Capture the cell that displays the provided text and extract its (X, Y) central coordinate. 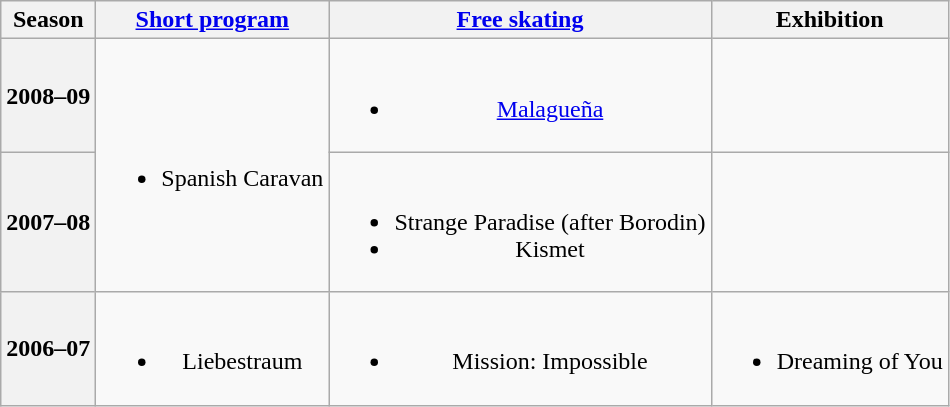
Strange Paradise (after Borodin) Kismet (520, 222)
Short program (212, 20)
Malagueña (520, 96)
Season (48, 20)
Free skating (520, 20)
Exhibition (830, 20)
Liebestraum (212, 348)
Dreaming of You (830, 348)
Mission: Impossible (520, 348)
Spanish Caravan (212, 166)
2006–07 (48, 348)
2008–09 (48, 96)
2007–08 (48, 222)
